For the text-containing cell, return its midpoint in (X, Y) coordinate format. 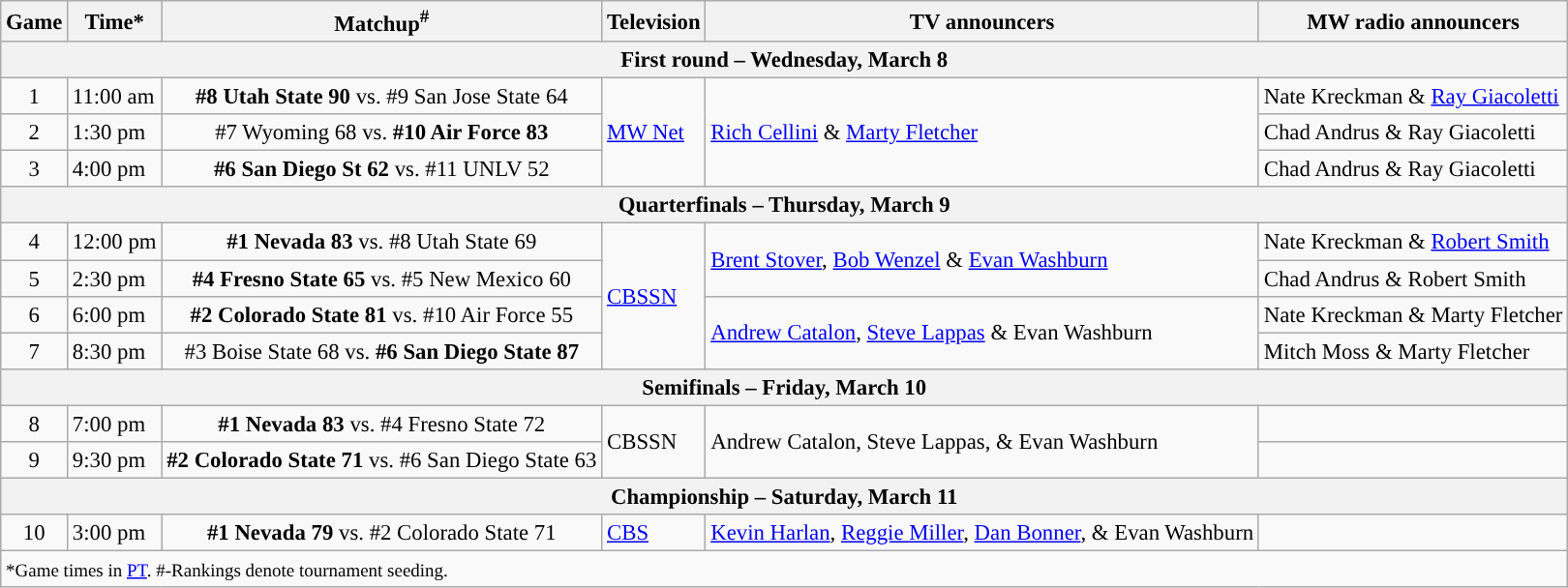
Game (35, 21)
8 (35, 424)
Championship – Saturday, March 11 (784, 496)
CBS (654, 533)
12:00 pm (114, 242)
#1 Nevada 79 vs. #2 Colorado State 71 (381, 533)
5 (35, 279)
#1 Nevada 83 vs. #4 Fresno State 72 (381, 424)
Andrew Catalon, Steve Lappas & Evan Washburn (982, 333)
Time* (114, 21)
Mitch Moss & Marty Fletcher (1413, 351)
2:30 pm (114, 279)
Television (654, 21)
Nate Kreckman & Robert Smith (1413, 242)
Nate Kreckman & Ray Giacoletti (1413, 97)
9:30 pm (114, 460)
Matchup# (381, 21)
4:00 pm (114, 169)
Nate Kreckman & Marty Fletcher (1413, 314)
Rich Cellini & Marty Fletcher (982, 133)
4 (35, 242)
6 (35, 314)
9 (35, 460)
3 (35, 169)
#7 Wyoming 68 vs. #10 Air Force 83 (381, 132)
Quarterfinals – Thursday, March 9 (784, 206)
MW Net (654, 133)
#4 Fresno State 65 vs. #5 New Mexico 60 (381, 279)
Brent Stover, Bob Wenzel & Evan Washburn (982, 259)
Semifinals – Friday, March 10 (784, 387)
7 (35, 351)
3:00 pm (114, 533)
1 (35, 97)
TV announcers (982, 21)
1:30 pm (114, 132)
#8 Utah State 90 vs. #9 San Jose State 64 (381, 97)
MW radio announcers (1413, 21)
2 (35, 132)
*Game times in PT. #-Rankings denote tournament seeding. (784, 569)
Andrew Catalon, Steve Lappas, & Evan Washburn (982, 441)
Kevin Harlan, Reggie Miller, Dan Bonner, & Evan Washburn (982, 533)
7:00 pm (114, 424)
10 (35, 533)
8:30 pm (114, 351)
#2 Colorado State 71 vs. #6 San Diego State 63 (381, 460)
#1 Nevada 83 vs. #8 Utah State 69 (381, 242)
6:00 pm (114, 314)
#3 Boise State 68 vs. #6 San Diego State 87 (381, 351)
Chad Andrus & Robert Smith (1413, 279)
#6 San Diego St 62 vs. #11 UNLV 52 (381, 169)
First round – Wednesday, March 8 (784, 60)
#2 Colorado State 81 vs. #10 Air Force 55 (381, 314)
11:00 am (114, 97)
